Search for the cell housing the specified text and yield its [x, y] center coordinate. 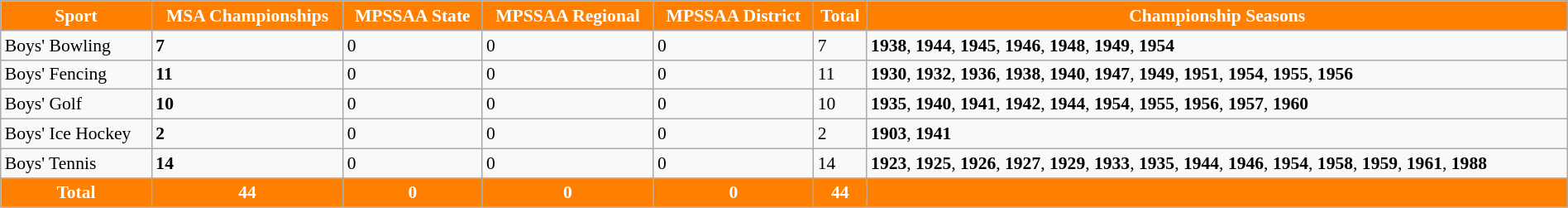
Sport [76, 16]
1930, 1932, 1936, 1938, 1940, 1947, 1949, 1951, 1954, 1955, 1956 [1217, 75]
Boys' Ice Hockey [76, 134]
MPSSAA Regional [567, 16]
Boys' Fencing [76, 75]
1903, 1941 [1217, 134]
1923, 1925, 1926, 1927, 1929, 1933, 1935, 1944, 1946, 1954, 1958, 1959, 1961, 1988 [1217, 163]
Boys' Golf [76, 104]
Championship Seasons [1217, 16]
Boys' Tennis [76, 163]
1938, 1944, 1945, 1946, 1948, 1949, 1954 [1217, 46]
1935, 1940, 1941, 1942, 1944, 1954, 1955, 1956, 1957, 1960 [1217, 104]
MPSSAA District [734, 16]
MSA Championships [246, 16]
Boys' Bowling [76, 46]
MPSSAA State [413, 16]
